Scan for the cell matching the given text and deliver its (X, Y) coordinate at center. 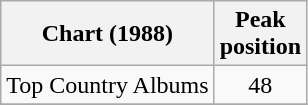
Chart (1988) (108, 34)
Peakposition (260, 34)
Top Country Albums (108, 85)
48 (260, 85)
